For the text-containing cell, return its midpoint in [X, Y] coordinate format. 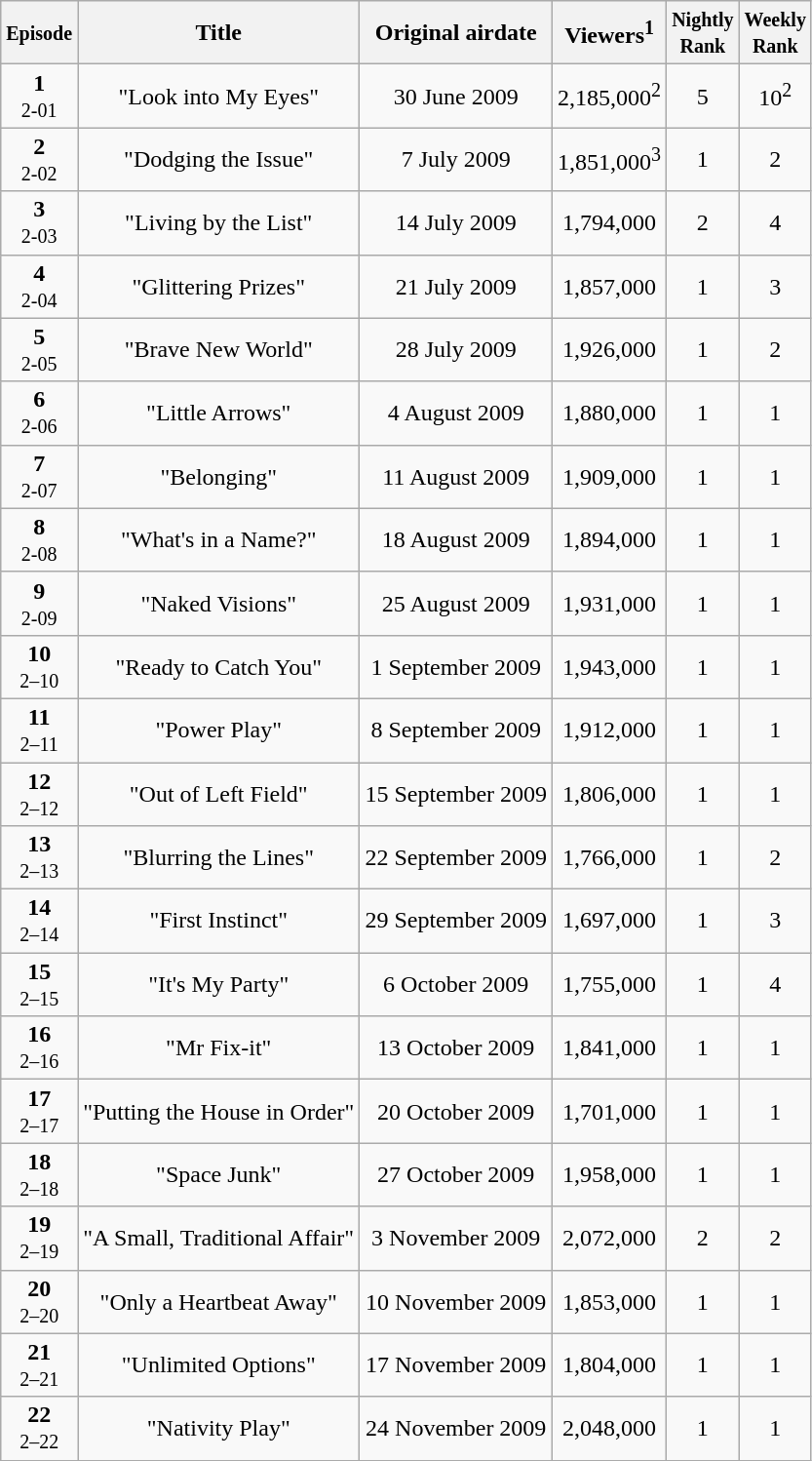
102 [775, 96]
Title [218, 33]
5 [703, 96]
1,766,000 [610, 858]
7 July 2009 [456, 160]
152–15 [39, 985]
2,185,0002 [610, 96]
17 November 2009 [456, 1365]
222–22 [39, 1428]
1,857,000 [610, 287]
1,841,000 [610, 1047]
"Putting the House in Order" [218, 1112]
15 September 2009 [456, 794]
"Look into My Eyes" [218, 96]
42-04 [39, 287]
30 June 2009 [456, 96]
1,909,000 [610, 476]
"Ready to Catch You" [218, 667]
82-08 [39, 540]
162–16 [39, 1047]
14 July 2009 [456, 222]
Viewers1 [610, 33]
52-05 [39, 349]
"Mr Fix-it" [218, 1047]
172–17 [39, 1112]
"Glittering Prizes" [218, 287]
22-02 [39, 160]
1,926,000 [610, 349]
"Only a Heartbeat Away" [218, 1301]
"Power Play" [218, 730]
"Dodging the Issue" [218, 160]
132–13 [39, 858]
"What's in a Name?" [218, 540]
1,931,000 [610, 603]
"Out of Left Field" [218, 794]
1,697,000 [610, 921]
10 November 2009 [456, 1301]
"Blurring the Lines" [218, 858]
72-07 [39, 476]
202–20 [39, 1301]
1,701,000 [610, 1112]
1,943,000 [610, 667]
"Belonging" [218, 476]
"Naked Visions" [218, 603]
"First Instinct" [218, 921]
"It's My Party" [218, 985]
"Nativity Play" [218, 1428]
112–11 [39, 730]
13 October 2009 [456, 1047]
27 October 2009 [456, 1174]
NightlyRank [703, 33]
11 August 2009 [456, 476]
"Space Junk" [218, 1174]
192–19 [39, 1239]
182–18 [39, 1174]
"Unlimited Options" [218, 1365]
28 July 2009 [456, 349]
3 November 2009 [456, 1239]
"Brave New World" [218, 349]
"A Small, Traditional Affair" [218, 1239]
1,804,000 [610, 1365]
8 September 2009 [456, 730]
32-03 [39, 222]
1,851,0003 [610, 160]
1,894,000 [610, 540]
"Little Arrows" [218, 414]
WeeklyRank [775, 33]
142–14 [39, 921]
29 September 2009 [456, 921]
62-06 [39, 414]
1,912,000 [610, 730]
2,048,000 [610, 1428]
12-01 [39, 96]
1,755,000 [610, 985]
1,806,000 [610, 794]
25 August 2009 [456, 603]
1,958,000 [610, 1174]
1,880,000 [610, 414]
1 September 2009 [456, 667]
102–10 [39, 667]
22 September 2009 [456, 858]
Original airdate [456, 33]
1,794,000 [610, 222]
6 October 2009 [456, 985]
"Living by the List" [218, 222]
122–12 [39, 794]
21 July 2009 [456, 287]
92-09 [39, 603]
20 October 2009 [456, 1112]
212–21 [39, 1365]
24 November 2009 [456, 1428]
2,072,000 [610, 1239]
4 August 2009 [456, 414]
Episode [39, 33]
1,853,000 [610, 1301]
18 August 2009 [456, 540]
